Capture the cell that displays the provided text and extract its (X, Y) central coordinate. 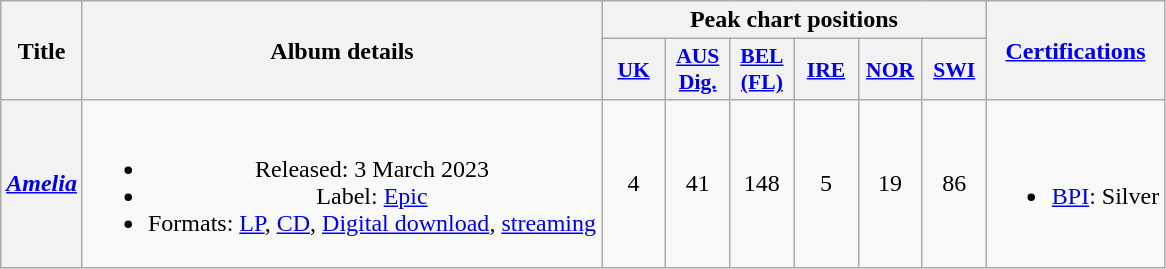
5 (826, 184)
BEL(FL) (762, 70)
41 (698, 184)
Peak chart positions (794, 20)
86 (954, 184)
Released: 3 March 2023Label: EpicFormats: LP, CD, Digital download, streaming (342, 184)
148 (762, 184)
UK (634, 70)
Certifications (1075, 50)
BPI: Silver (1075, 184)
19 (890, 184)
IRE (826, 70)
AUSDig. (698, 70)
Title (42, 50)
NOR (890, 70)
Amelia (42, 184)
SWI (954, 70)
Album details (342, 50)
4 (634, 184)
